For the text-containing cell, return its midpoint in [x, y] coordinate format. 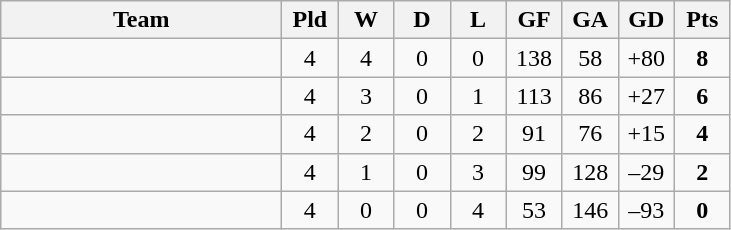
53 [534, 210]
GA [590, 20]
Pld [310, 20]
–93 [646, 210]
76 [590, 134]
+80 [646, 58]
GD [646, 20]
86 [590, 96]
D [422, 20]
–29 [646, 172]
W [366, 20]
6 [702, 96]
L [478, 20]
128 [590, 172]
8 [702, 58]
+27 [646, 96]
Pts [702, 20]
99 [534, 172]
+15 [646, 134]
113 [534, 96]
58 [590, 58]
GF [534, 20]
138 [534, 58]
Team [142, 20]
146 [590, 210]
91 [534, 134]
